Output the [x, y] coordinate of the center of the cell containing the given text.  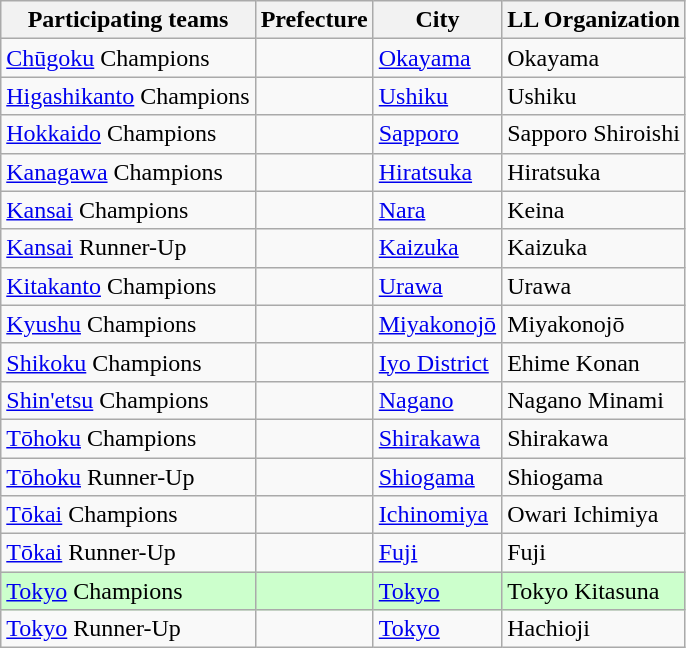
Sapporo [437, 134]
Nara [437, 210]
Iyo District [437, 362]
Tōkai Runner-Up [128, 553]
LL Organization [594, 20]
Hachioji [594, 629]
Nagano [437, 400]
Sapporo Shiroishi [594, 134]
Tokyo Champions [128, 591]
Kanagawa Champions [128, 172]
Tōhoku Runner-Up [128, 477]
Keina [594, 210]
Ehime Konan [594, 362]
Kitakanto Champions [128, 286]
City [437, 20]
Tokyo Runner-Up [128, 629]
Ichinomiya [437, 515]
Tōkai Champions [128, 515]
Chūgoku Champions [128, 58]
Kansai Champions [128, 210]
Kyushu Champions [128, 324]
Shin'etsu Champions [128, 400]
Shikoku Champions [128, 362]
Hokkaido Champions [128, 134]
Higashikanto Champions [128, 96]
Kansai Runner-Up [128, 248]
Owari Ichimiya [594, 515]
Participating teams [128, 20]
Prefecture [314, 20]
Tōhoku Champions [128, 438]
Nagano Minami [594, 400]
Tokyo Kitasuna [594, 591]
